Find where the given text appears and provide that cell's center as [X, Y] coordinate. 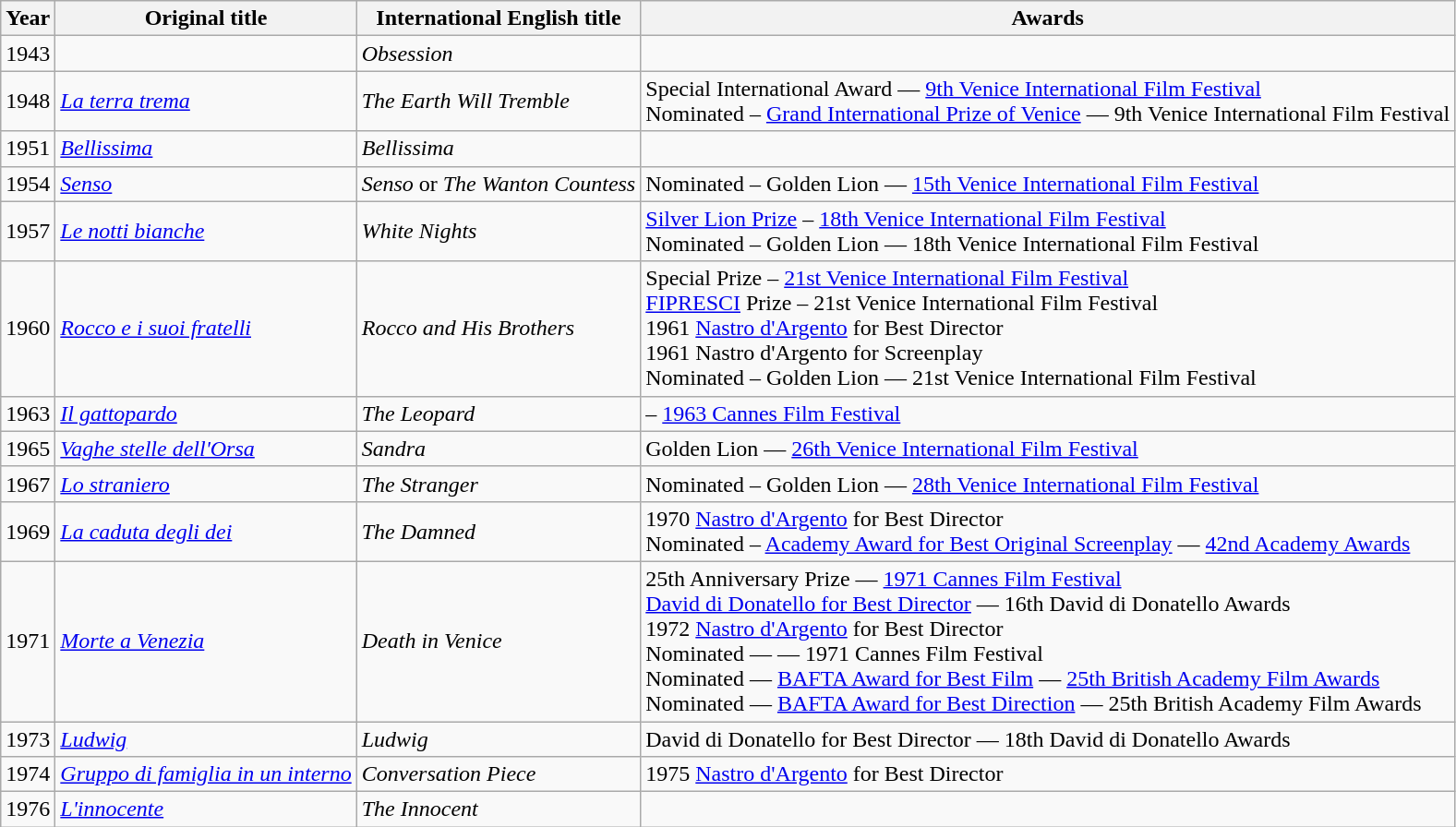
L'innocente [206, 809]
White Nights [499, 231]
Vaghe stelle dell'Orsa [206, 449]
Senso or The Wanton Countess [499, 184]
Golden Lion — 26th Venice International Film Festival [1048, 449]
Year [28, 18]
1948 [28, 102]
The Leopard [499, 413]
La caduta degli dei [206, 532]
The Innocent [499, 809]
1943 [28, 54]
Rocco and His Brothers [499, 329]
Nominated – Golden Lion — 28th Venice International Film Festival [1048, 484]
Conversation Piece [499, 774]
1971 [28, 641]
1973 [28, 739]
Nominated – Golden Lion — 15th Venice International Film Festival [1048, 184]
Rocco e i suoi fratelli [206, 329]
1965 [28, 449]
Il gattopardo [206, 413]
Senso [206, 184]
The Stranger [499, 484]
1976 [28, 809]
International English title [499, 18]
Obsession [499, 54]
Gruppo di famiglia in un interno [206, 774]
Original title [206, 18]
1970 Nastro d'Argento for Best Director Nominated – Academy Award for Best Original Screenplay — 42nd Academy Awards [1048, 532]
1975 Nastro d'Argento for Best Director [1048, 774]
Le notti bianche [206, 231]
1967 [28, 484]
Morte a Venezia [206, 641]
Sandra [499, 449]
– 1963 Cannes Film Festival [1048, 413]
1960 [28, 329]
Silver Lion Prize – 18th Venice International Film FestivalNominated – Golden Lion — 18th Venice International Film Festival [1048, 231]
Awards [1048, 18]
Lo straniero [206, 484]
1969 [28, 532]
The Damned [499, 532]
Death in Venice [499, 641]
1974 [28, 774]
1954 [28, 184]
1963 [28, 413]
David di Donatello for Best Director — 18th David di Donatello Awards [1048, 739]
1951 [28, 149]
The Earth Will Tremble [499, 102]
La terra trema [206, 102]
1957 [28, 231]
